Determine the (X, Y) coordinate at the center of the cell enclosing the given text.  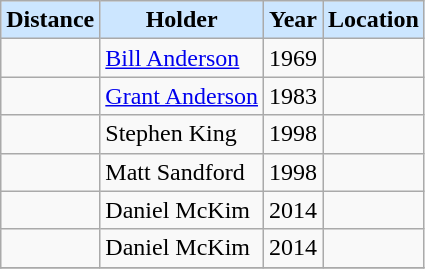
Grant Anderson (182, 96)
Year (294, 20)
Holder (182, 20)
1983 (294, 96)
Distance (50, 20)
Location (374, 20)
Matt Sandford (182, 172)
Bill Anderson (182, 58)
1969 (294, 58)
Stephen King (182, 134)
